Return [x, y] of the center of cell containing provided text 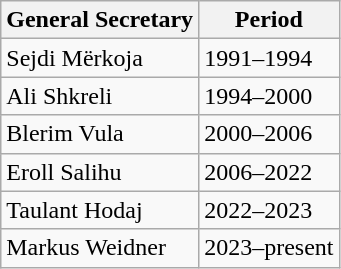
Period [269, 20]
2023–present [269, 248]
2022–2023 [269, 210]
Sejdi Mërkoja [100, 58]
Blerim Vula [100, 134]
General Secretary [100, 20]
1994–2000 [269, 96]
Taulant Hodaj [100, 210]
Markus Weidner [100, 248]
Eroll Salihu [100, 172]
1991–1994 [269, 58]
2000–2006 [269, 134]
2006–2022 [269, 172]
Ali Shkreli [100, 96]
